Capture the cell that displays the provided text and extract its [X, Y] central coordinate. 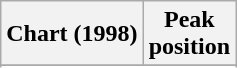
Chart (1998) [72, 34]
Peakposition [189, 34]
